Extract the (X, Y) coordinate from the center of the cell holding the provided text.  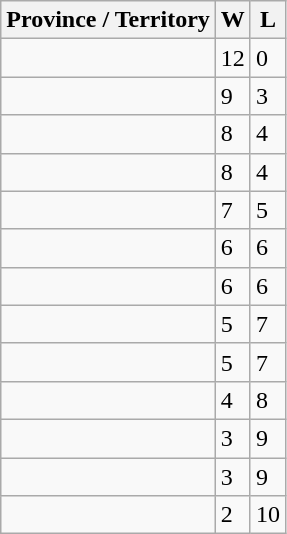
0 (268, 58)
10 (268, 515)
W (232, 20)
Province / Territory (108, 20)
2 (232, 515)
L (268, 20)
12 (232, 58)
